Pinpoint the cell where the given text exists, returning its (x, y) midpoint coordinate. 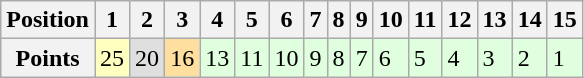
20 (148, 58)
25 (112, 58)
14 (530, 20)
Points (48, 58)
15 (564, 20)
12 (460, 20)
Position (48, 20)
16 (182, 58)
